Find where the given text appears and provide that cell's center as (X, Y) coordinate. 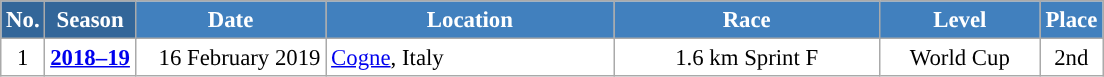
Cogne, Italy (470, 58)
Race (747, 20)
Season (90, 20)
Level (960, 20)
16 February 2019 (230, 58)
2018–19 (90, 58)
1 (23, 58)
Location (470, 20)
World Cup (960, 58)
2nd (1071, 58)
1.6 km Sprint F (747, 58)
Date (230, 20)
Place (1071, 20)
No. (23, 20)
